Return the (X, Y) coordinate for the center point of the cell that contains the specified text.  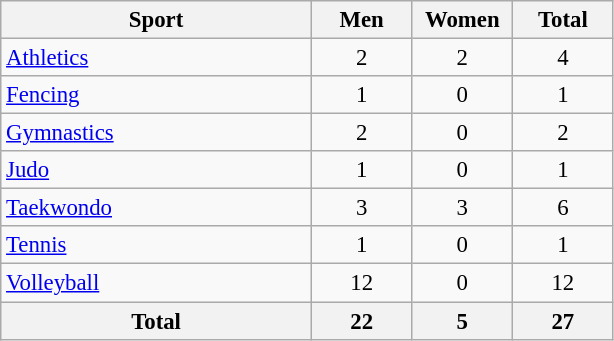
Fencing (156, 95)
4 (564, 58)
6 (564, 208)
Volleyball (156, 283)
Taekwondo (156, 208)
Judo (156, 170)
Athletics (156, 58)
Gymnastics (156, 133)
5 (462, 321)
Men (362, 20)
Sport (156, 20)
27 (564, 321)
Women (462, 20)
22 (362, 321)
Tennis (156, 245)
